Capture the cell that displays the provided text and extract its (x, y) central coordinate. 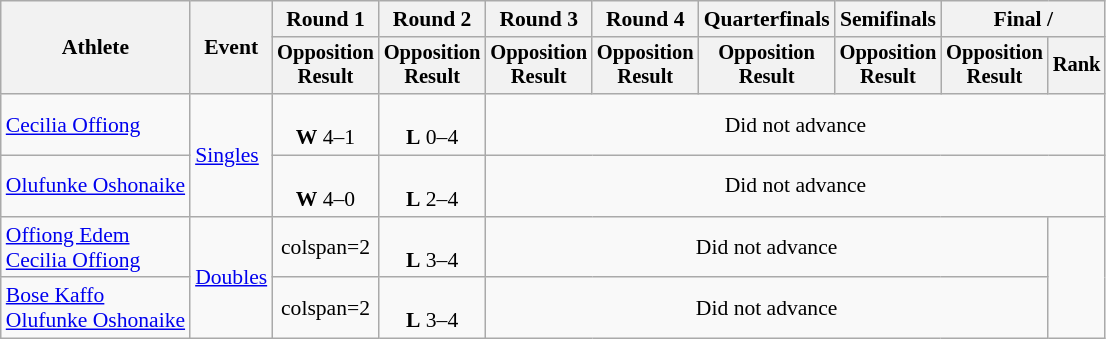
Round 4 (646, 19)
Round 2 (432, 19)
Round 3 (538, 19)
Quarterfinals (767, 19)
Bose KaffoOlufunke Oshonaike (96, 308)
Event (231, 48)
W 4–0 (326, 186)
L 2–4 (432, 186)
Final / (1023, 19)
Round 1 (326, 19)
Athlete (96, 48)
L 0–4 (432, 124)
Doubles (231, 278)
Rank (1077, 66)
Olufunke Oshonaike (96, 186)
Singles (231, 155)
W 4–1 (326, 124)
Cecilia Offiong (96, 124)
Offiong EdemCecilia Offiong (96, 248)
Semifinals (888, 19)
